Output the (x, y) coordinate of the center of the cell containing the given text.  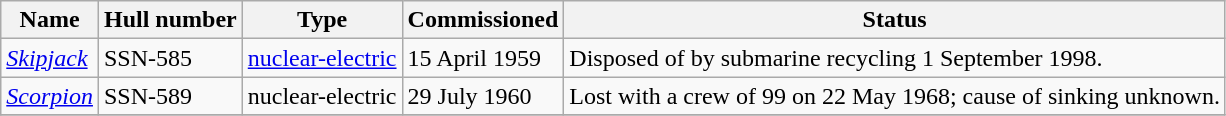
SSN-585 (170, 58)
Name (50, 20)
SSN-589 (170, 96)
Type (322, 20)
Lost with a crew of 99 on 22 May 1968; cause of sinking unknown. (895, 96)
29 July 1960 (483, 96)
Scorpion (50, 96)
Disposed of by submarine recycling 1 September 1998. (895, 58)
Status (895, 20)
Skipjack (50, 58)
Commissioned (483, 20)
Hull number (170, 20)
15 April 1959 (483, 58)
